Scan for the cell matching the given text and deliver its (x, y) coordinate at center. 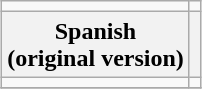
Spanish(original version) (96, 44)
